Detect which cell encompasses the target text, then output its [x, y] center coordinate. 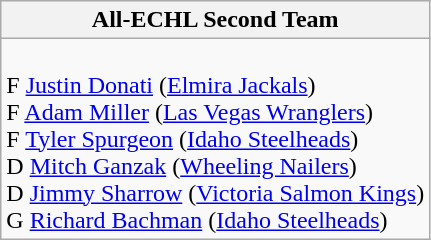
All-ECHL Second Team [216, 20]
